Extract the (X, Y) coordinate from the center of the cell holding the provided text.  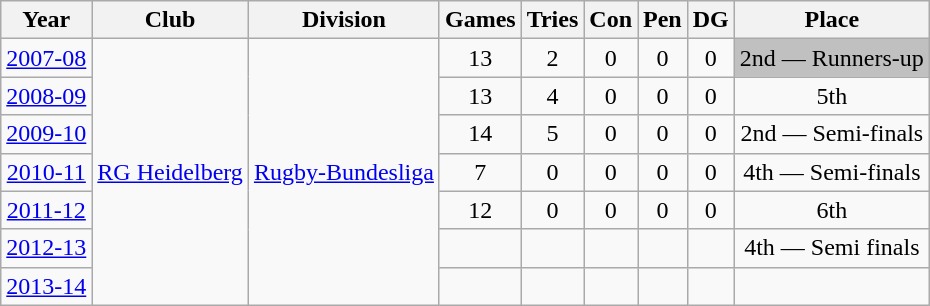
2012-13 (46, 248)
2008-09 (46, 96)
2013-14 (46, 286)
Division (344, 20)
Pen (663, 20)
Club (170, 20)
4th — Semi finals (832, 248)
DG (710, 20)
2nd — Semi-finals (832, 134)
Games (480, 20)
Place (832, 20)
4th — Semi-finals (832, 172)
4 (552, 96)
Year (46, 20)
RG Heidelberg (170, 172)
2011-12 (46, 210)
14 (480, 134)
Con (611, 20)
Tries (552, 20)
12 (480, 210)
5 (552, 134)
5th (832, 96)
Rugby-Bundesliga (344, 172)
2 (552, 58)
6th (832, 210)
2009-10 (46, 134)
2nd — Runners-up (832, 58)
2010-11 (46, 172)
7 (480, 172)
2007-08 (46, 58)
